Provide the [x, y] coordinate of the cell's center where the given text is located.  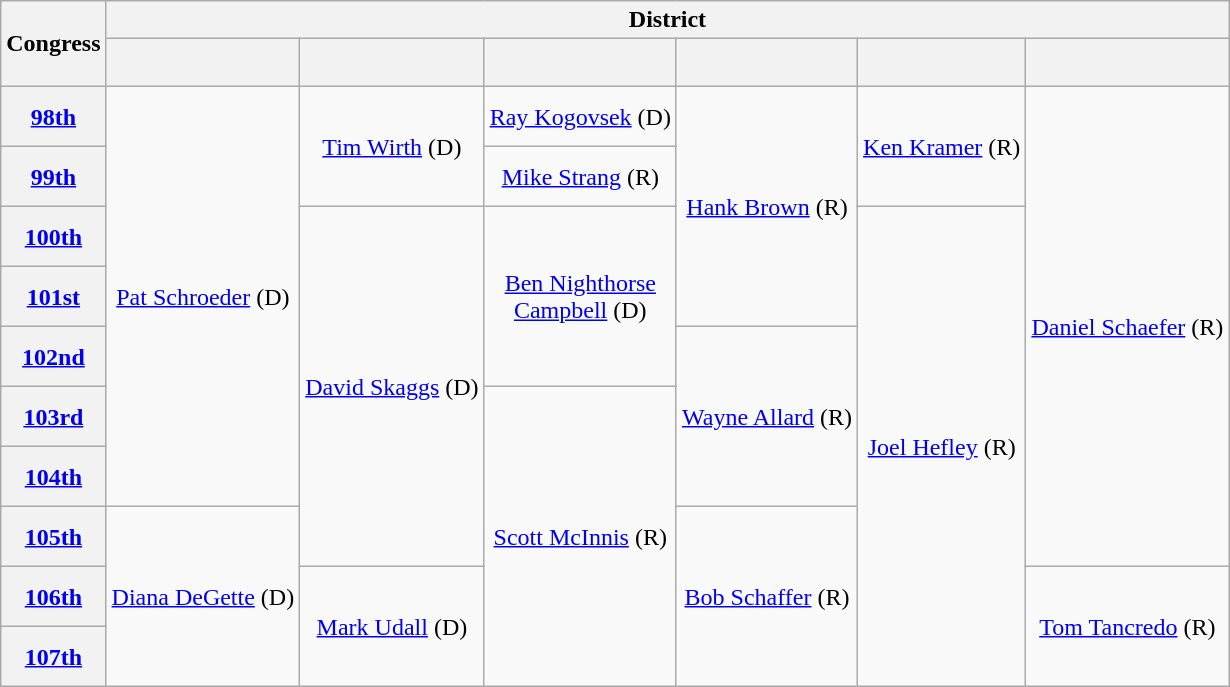
107th [54, 657]
Scott McInnis (R) [580, 537]
Diana DeGette (D) [203, 597]
Tom Tancredo (R) [1128, 627]
Joel Hefley (R) [942, 447]
Pat Schroeder (D) [203, 297]
102nd [54, 357]
Wayne Allard (R) [766, 417]
101st [54, 297]
Ken Kramer (R) [942, 147]
Bob Schaffer (R) [766, 597]
100th [54, 237]
Ray Kogovsek (D) [580, 117]
Mark Udall (D) [392, 627]
103rd [54, 417]
99th [54, 177]
Tim Wirth (D) [392, 147]
Mike Strang (R) [580, 177]
District [668, 20]
105th [54, 537]
Hank Brown (R) [766, 207]
98th [54, 117]
106th [54, 597]
104th [54, 477]
Daniel Schaefer (R) [1128, 327]
Ben NighthorseCampbell (D) [580, 297]
David Skaggs (D) [392, 387]
Congress [54, 44]
